Locate the cell with the specified text and output its [X, Y] center coordinate. 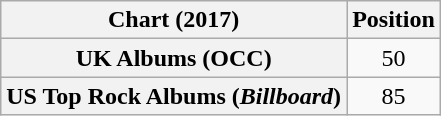
US Top Rock Albums (Billboard) [174, 96]
Chart (2017) [174, 20]
50 [394, 58]
Position [394, 20]
UK Albums (OCC) [174, 58]
85 [394, 96]
